Identify which cell holds the provided text, then report its (x, y) central coordinate. 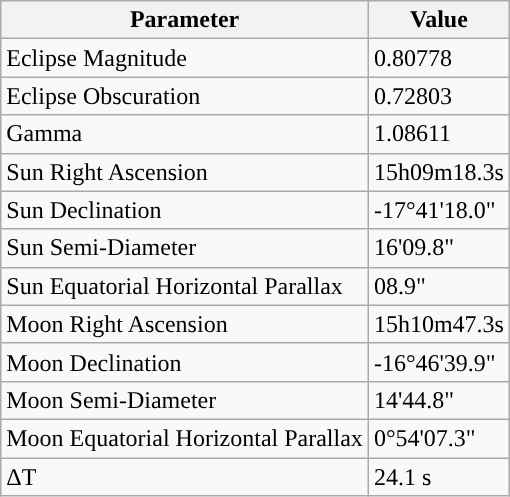
0°54'07.3" (438, 438)
Gamma (185, 134)
ΔT (185, 477)
Sun Declination (185, 210)
Eclipse Magnitude (185, 58)
Eclipse Obscuration (185, 96)
-17°41'18.0" (438, 210)
15h10m47.3s (438, 324)
24.1 s (438, 477)
1.08611 (438, 134)
Moon Semi-Diameter (185, 400)
Moon Equatorial Horizontal Parallax (185, 438)
Sun Right Ascension (185, 172)
16'09.8" (438, 248)
08.9" (438, 286)
Value (438, 20)
0.72803 (438, 96)
-16°46'39.9" (438, 362)
Moon Right Ascension (185, 324)
Parameter (185, 20)
Sun Equatorial Horizontal Parallax (185, 286)
Sun Semi-Diameter (185, 248)
15h09m18.3s (438, 172)
Moon Declination (185, 362)
0.80778 (438, 58)
14'44.8" (438, 400)
